Locate the cell with the specified text and output its [x, y] center coordinate. 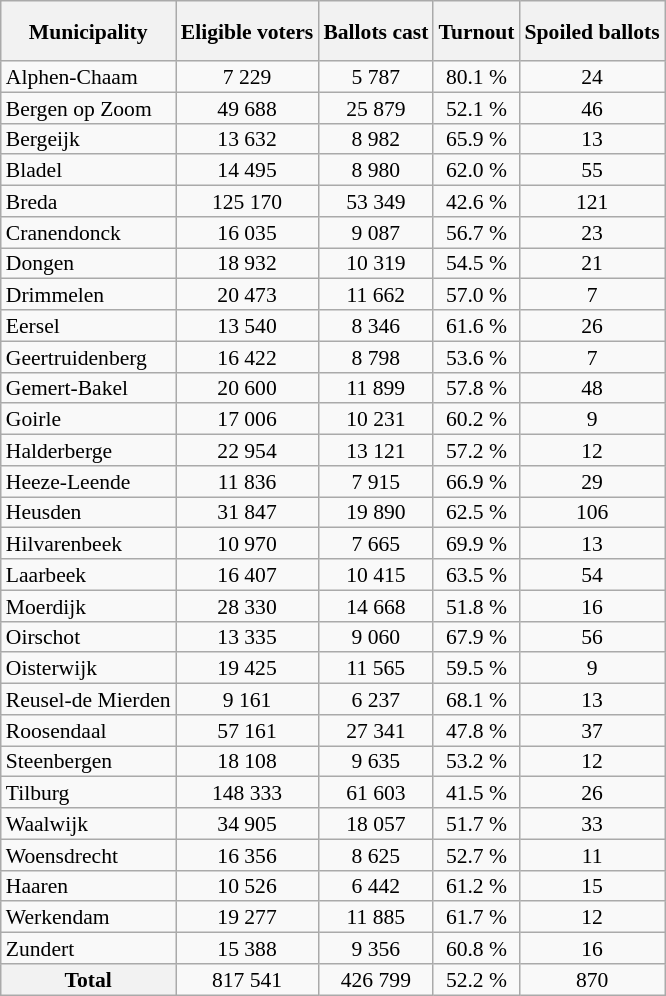
59.5 % [476, 668]
Tilburg [88, 792]
66.9 % [476, 482]
15 [592, 886]
23 [592, 232]
13 632 [248, 138]
19 277 [248, 918]
Roosendaal [88, 730]
53 349 [376, 202]
10 415 [376, 574]
Total [88, 980]
57 161 [248, 730]
Heusden [88, 512]
426 799 [376, 980]
Goirle [88, 420]
55 [592, 170]
19 425 [248, 668]
25 879 [376, 108]
9 060 [376, 636]
870 [592, 980]
31 847 [248, 512]
Alphen-Chaam [88, 76]
125 170 [248, 202]
57.8 % [476, 388]
16 035 [248, 232]
9 087 [376, 232]
Heeze-Leende [88, 482]
13 335 [248, 636]
6 237 [376, 700]
68.1 % [476, 700]
11 899 [376, 388]
106 [592, 512]
41.5 % [476, 792]
9 356 [376, 948]
5 787 [376, 76]
7 915 [376, 482]
Oisterwijk [88, 668]
37 [592, 730]
18 932 [248, 264]
46 [592, 108]
121 [592, 202]
56 [592, 636]
16 407 [248, 574]
49 688 [248, 108]
10 231 [376, 420]
47.8 % [476, 730]
42.6 % [476, 202]
33 [592, 824]
51.7 % [476, 824]
10 526 [248, 886]
Bladel [88, 170]
10 319 [376, 264]
53.2 % [476, 762]
60.8 % [476, 948]
52.2 % [476, 980]
22 954 [248, 450]
24 [592, 76]
53.6 % [476, 356]
11 565 [376, 668]
Moerdijk [88, 606]
15 388 [248, 948]
56.7 % [476, 232]
Steenbergen [88, 762]
9 161 [248, 700]
Zundert [88, 948]
20 473 [248, 294]
Woensdrecht [88, 854]
Dongen [88, 264]
60.2 % [476, 420]
Laarbeek [88, 574]
Ballots cast [376, 31]
9 635 [376, 762]
48 [592, 388]
19 890 [376, 512]
Drimmelen [88, 294]
18 057 [376, 824]
28 330 [248, 606]
69.9 % [476, 544]
Gemert-Bakel [88, 388]
Bergen op Zoom [88, 108]
62.5 % [476, 512]
14 495 [248, 170]
34 905 [248, 824]
Eligible voters [248, 31]
54.5 % [476, 264]
7 229 [248, 76]
148 333 [248, 792]
6 442 [376, 886]
8 798 [376, 356]
Municipality [88, 31]
8 982 [376, 138]
Turnout [476, 31]
Haaren [88, 886]
Reusel-de Mierden [88, 700]
Oirschot [88, 636]
54 [592, 574]
16 356 [248, 854]
Eersel [88, 326]
17 006 [248, 420]
Halderberge [88, 450]
57.2 % [476, 450]
11 662 [376, 294]
18 108 [248, 762]
21 [592, 264]
61.6 % [476, 326]
11 885 [376, 918]
Bergeijk [88, 138]
62.0 % [476, 170]
Werkendam [88, 918]
Geertruidenberg [88, 356]
8 346 [376, 326]
16 422 [248, 356]
20 600 [248, 388]
63.5 % [476, 574]
Hilvarenbeek [88, 544]
13 540 [248, 326]
7 665 [376, 544]
Breda [88, 202]
67.9 % [476, 636]
11 836 [248, 482]
8 980 [376, 170]
65.9 % [476, 138]
10 970 [248, 544]
51.8 % [476, 606]
80.1 % [476, 76]
14 668 [376, 606]
Spoiled ballots [592, 31]
29 [592, 482]
27 341 [376, 730]
61 603 [376, 792]
8 625 [376, 854]
Waalwijk [88, 824]
Cranendonck [88, 232]
61.7 % [476, 918]
61.2 % [476, 886]
11 [592, 854]
13 121 [376, 450]
817 541 [248, 980]
52.1 % [476, 108]
57.0 % [476, 294]
52.7 % [476, 854]
